For the text-containing cell, return its midpoint in (x, y) coordinate format. 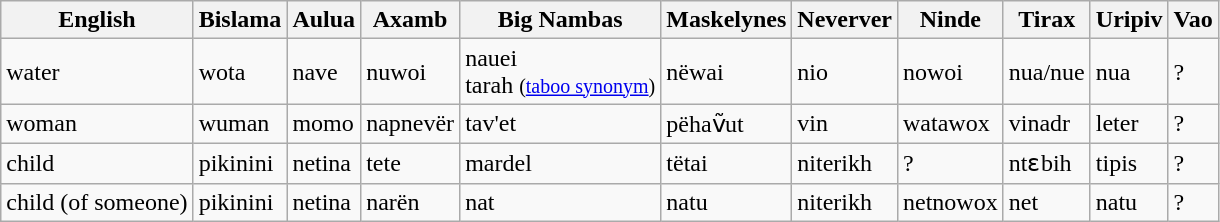
ntɛbih (1046, 163)
net (1046, 202)
pëhaṽut (726, 124)
Vao (1193, 20)
tete (410, 163)
naueitarah (taboo synonym) (560, 72)
vin (845, 124)
mardel (560, 163)
Aulua (324, 20)
nuwoi (410, 72)
watawox (950, 124)
tipis (1129, 163)
nua/nue (1046, 72)
Maskelynes (726, 20)
nëwai (726, 72)
tëtai (726, 163)
wota (240, 72)
water (97, 72)
child (97, 163)
Uripiv (1129, 20)
netnowox (950, 202)
leter (1129, 124)
Neverver (845, 20)
momo (324, 124)
napnevër (410, 124)
Bislama (240, 20)
nio (845, 72)
woman (97, 124)
nowoi (950, 72)
wuman (240, 124)
child (of someone) (97, 202)
vinadr (1046, 124)
nat (560, 202)
English (97, 20)
Ninde (950, 20)
tav'et (560, 124)
nua (1129, 72)
Tirax (1046, 20)
Axamb (410, 20)
Big Nambas (560, 20)
narën (410, 202)
nave (324, 72)
